Return the (x, y) coordinate for the center point of the cell that contains the specified text.  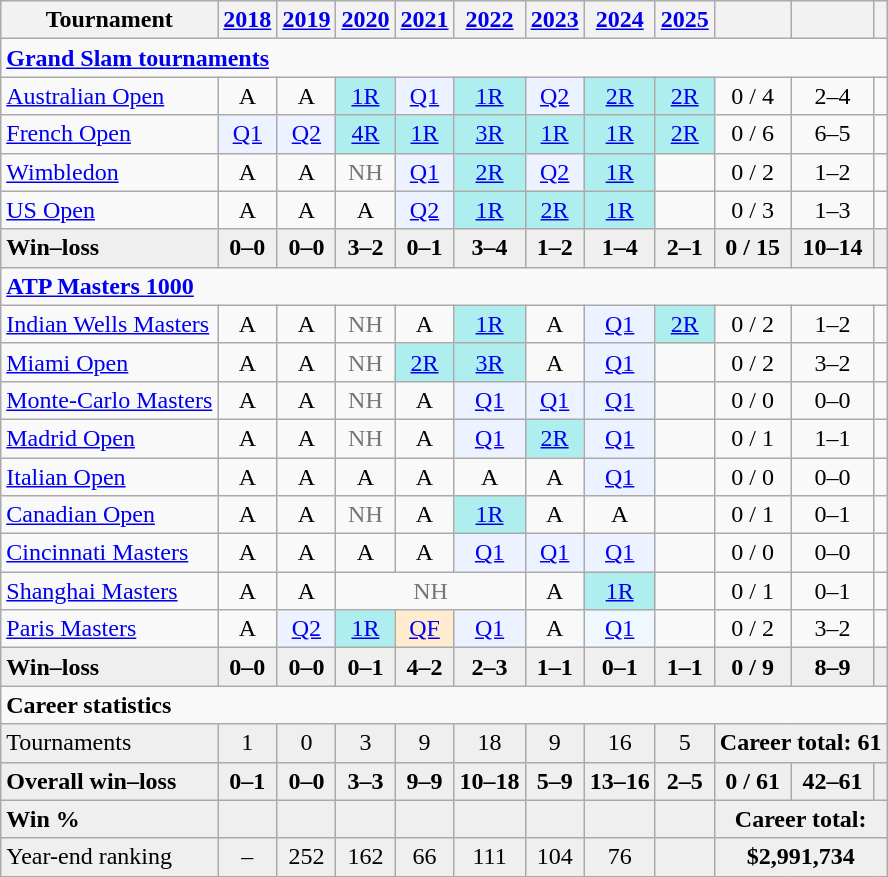
Paris Masters (110, 629)
Tournaments (110, 743)
1–3 (832, 210)
Year-end ranking (110, 857)
16 (620, 743)
Career total: 61 (800, 743)
2–5 (684, 781)
2–3 (490, 667)
US Open (110, 210)
Career statistics (444, 705)
1 (248, 743)
3–4 (490, 248)
ATP Masters 1000 (444, 286)
2–1 (684, 248)
0 / 9 (752, 667)
9–9 (424, 781)
Tournament (110, 20)
2–4 (832, 96)
4R (366, 134)
2022 (490, 20)
0 / 4 (752, 96)
66 (424, 857)
0 / 61 (752, 781)
$2,991,734 (800, 857)
10–18 (490, 781)
13–16 (620, 781)
162 (366, 857)
3–3 (366, 781)
Italian Open (110, 477)
0 (306, 743)
252 (306, 857)
0 / 15 (752, 248)
Shanghai Masters (110, 591)
Grand Slam tournaments (444, 58)
Madrid Open (110, 438)
5–9 (554, 781)
Miami Open (110, 362)
2018 (248, 20)
Overall win–loss (110, 781)
Monte-Carlo Masters (110, 400)
Career total: (800, 819)
– (248, 857)
10–14 (832, 248)
18 (490, 743)
0 / 6 (752, 134)
2023 (554, 20)
French Open (110, 134)
4–2 (424, 667)
1–4 (620, 248)
Indian Wells Masters (110, 324)
Wimbledon (110, 172)
111 (490, 857)
Canadian Open (110, 515)
QF (424, 629)
2021 (424, 20)
0 / 3 (752, 210)
2020 (366, 20)
8–9 (832, 667)
Win % (110, 819)
3 (366, 743)
Australian Open (110, 96)
2019 (306, 20)
42–61 (832, 781)
76 (620, 857)
6–5 (832, 134)
2025 (684, 20)
2024 (620, 20)
Cincinnati Masters (110, 553)
5 (684, 743)
104 (554, 857)
